Scan for the cell matching the given text and deliver its (X, Y) coordinate at center. 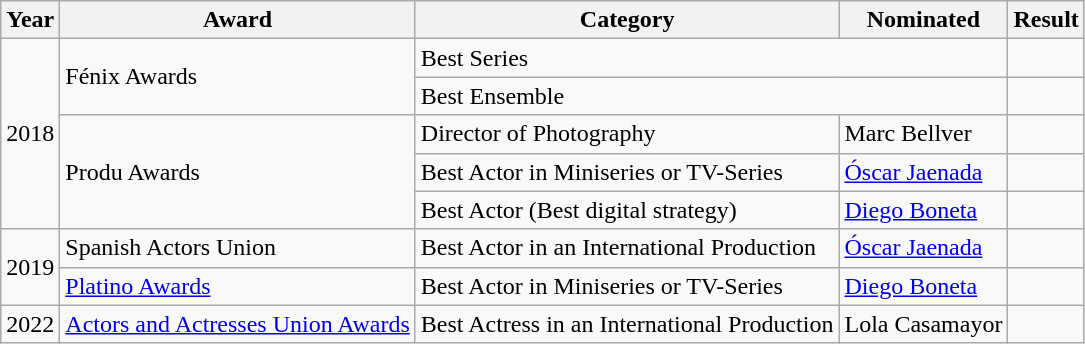
2019 (30, 267)
Actors and Actresses Union Awards (238, 324)
Best Actress in an International Production (627, 324)
2018 (30, 134)
Award (238, 20)
Best Actor in an International Production (627, 248)
Spanish Actors Union (238, 248)
2022 (30, 324)
Best Actor (Best digital strategy) (627, 210)
Director of Photography (627, 134)
Category (627, 20)
Fénix Awards (238, 77)
Nominated (924, 20)
Marc Bellver (924, 134)
Produ Awards (238, 172)
Platino Awards (238, 286)
Year (30, 20)
Result (1046, 20)
Best Ensemble (712, 96)
Lola Casamayor (924, 324)
Best Series (712, 58)
